Find where the given text appears and provide that cell's center as (x, y) coordinate. 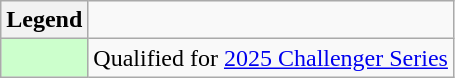
Legend (44, 20)
Qualified for 2025 Challenger Series (271, 58)
